Scan for the cell matching the given text and deliver its [x, y] coordinate at center. 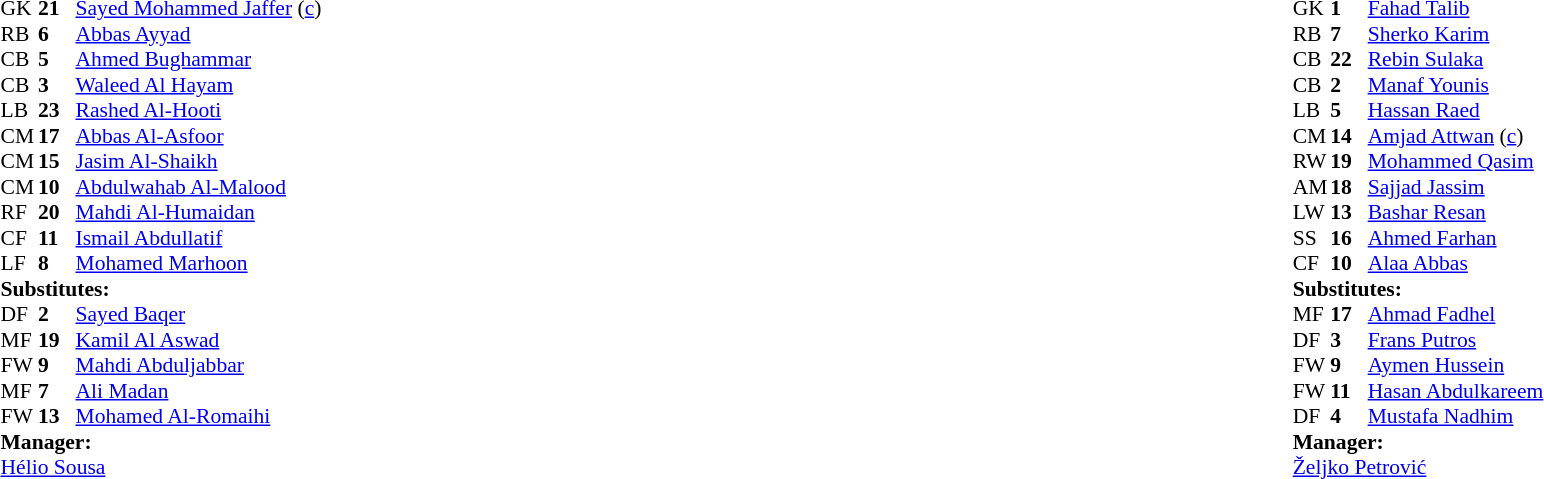
Frans Putros [1456, 340]
Mohamed Marhoon [199, 263]
Mohammed Qasim [1456, 161]
15 [57, 161]
LF [19, 263]
Abbas Ayyad [199, 34]
Ahmed Farhan [1456, 238]
Mohamed Al-Romaihi [199, 417]
Sayed Baqer [199, 315]
Abdulwahab Al-Malood [199, 187]
Manaf Younis [1456, 85]
RW [1312, 161]
Waleed Al Hayam [199, 85]
Kamil Al Aswad [199, 340]
18 [1349, 187]
Mahdi Abduljabbar [199, 365]
Amjad Attwan (c) [1456, 136]
Alaa Abbas [1456, 263]
22 [1349, 59]
14 [1349, 136]
Ahmed Bughammar [199, 59]
8 [57, 263]
16 [1349, 238]
SS [1312, 238]
Mustafa Nadhim [1456, 417]
Hassan Raed [1456, 111]
Mahdi Al-Humaidan [199, 213]
Abbas Al-Asfoor [199, 136]
Jasim Al-Shaikh [199, 161]
LW [1312, 213]
AM [1312, 187]
23 [57, 111]
Hasan Abdulkareem [1456, 391]
Bashar Resan [1456, 213]
Sajjad Jassim [1456, 187]
4 [1349, 417]
20 [57, 213]
Rashed Al-Hooti [199, 111]
Sherko Karim [1456, 34]
Ali Madan [199, 391]
Ahmad Fadhel [1456, 315]
Ismail Abdullatif [199, 238]
RF [19, 213]
Rebin Sulaka [1456, 59]
6 [57, 34]
Aymen Hussein [1456, 365]
